Detect which cell encompasses the target text, then output its [x, y] center coordinate. 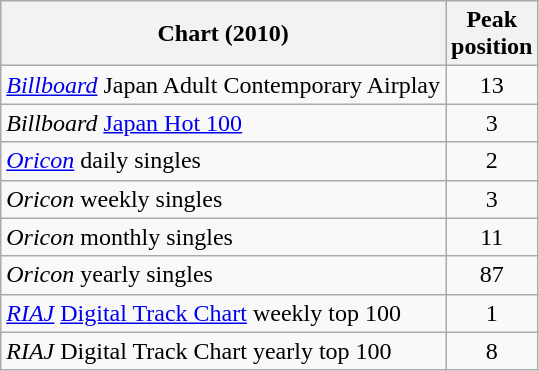
Billboard Japan Adult Contemporary Airplay [224, 85]
13 [492, 85]
11 [492, 237]
87 [492, 275]
Oricon monthly singles [224, 237]
Peakposition [492, 34]
8 [492, 351]
RIAJ Digital Track Chart yearly top 100 [224, 351]
Oricon weekly singles [224, 199]
2 [492, 161]
1 [492, 313]
Billboard Japan Hot 100 [224, 123]
Oricon daily singles [224, 161]
Chart (2010) [224, 34]
RIAJ Digital Track Chart weekly top 100 [224, 313]
Oricon yearly singles [224, 275]
